Capture the cell that displays the provided text and extract its (X, Y) central coordinate. 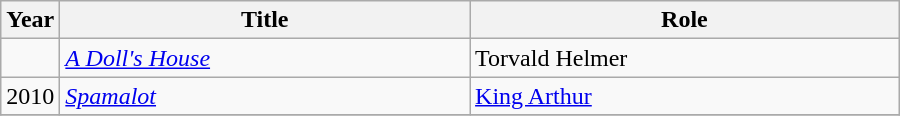
2010 (30, 96)
Spamalot (265, 96)
Title (265, 20)
Year (30, 20)
A Doll's House (265, 58)
King Arthur (685, 96)
Role (685, 20)
Torvald Helmer (685, 58)
